Return the [x, y] coordinate for the center point of the cell that contains the specified text.  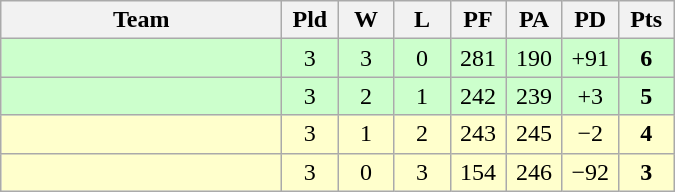
PD [590, 20]
W [366, 20]
+91 [590, 58]
5 [646, 96]
243 [478, 134]
154 [478, 172]
Pld [310, 20]
−92 [590, 172]
PF [478, 20]
190 [534, 58]
Pts [646, 20]
PA [534, 20]
6 [646, 58]
4 [646, 134]
246 [534, 172]
242 [478, 96]
Team [142, 20]
281 [478, 58]
L [422, 20]
239 [534, 96]
245 [534, 134]
+3 [590, 96]
−2 [590, 134]
